Output the [x, y] coordinate of the center of the cell containing the given text.  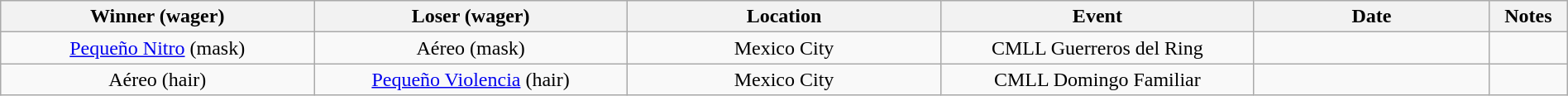
CMLL Domingo Familiar [1097, 79]
Winner (wager) [157, 17]
Date [1371, 17]
Aéreo (hair) [157, 79]
Aéreo (mask) [471, 48]
Notes [1528, 17]
Location [784, 17]
CMLL Guerreros del Ring [1097, 48]
Pequeño Violencia (hair) [471, 79]
Pequeño Nitro (mask) [157, 48]
Event [1097, 17]
Loser (wager) [471, 17]
